Detect which cell encompasses the target text, then output its [X, Y] center coordinate. 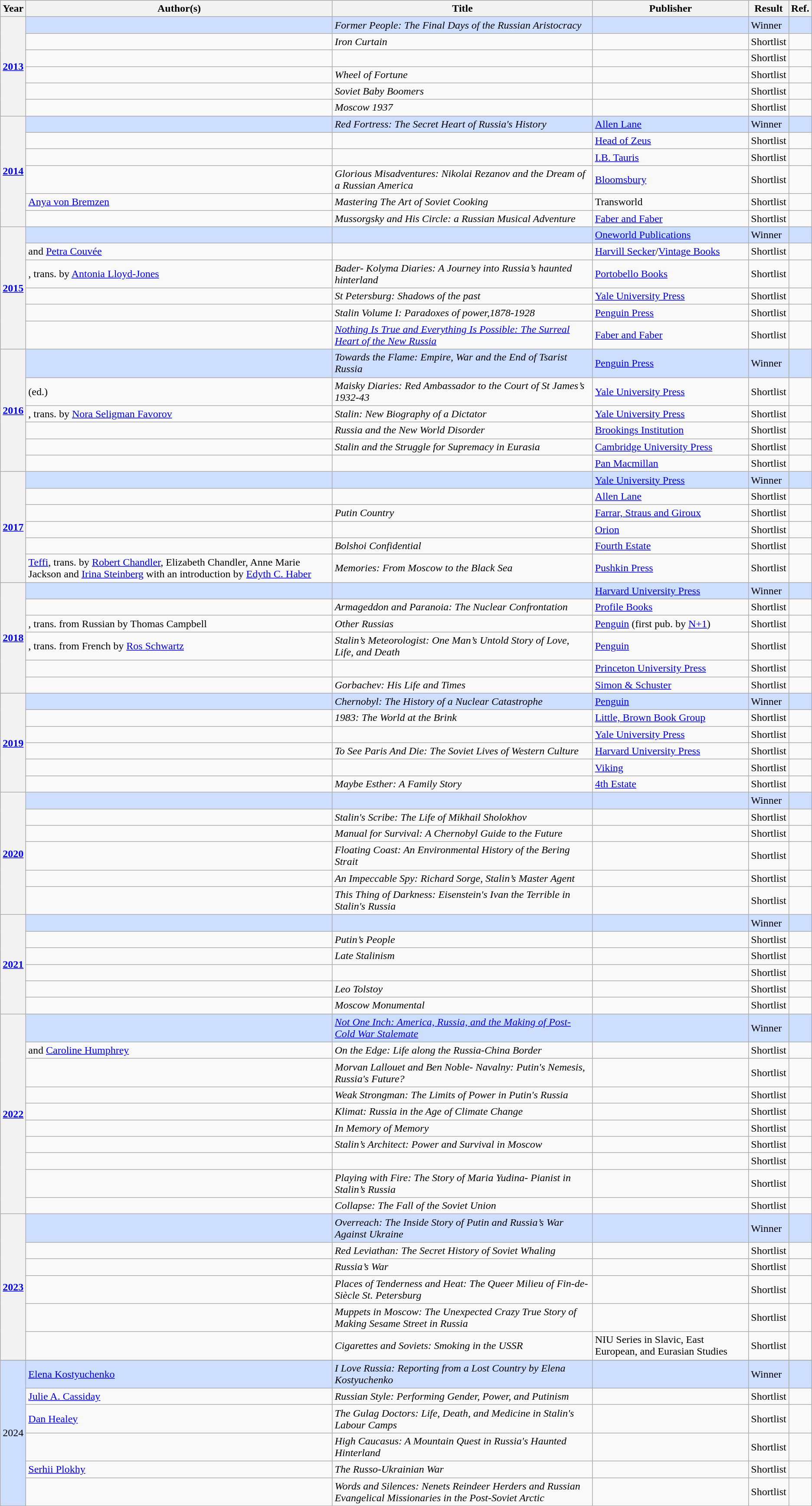
I Love Russia: Reporting from a Lost Country by Elena Kostyuchenko [462, 1374]
2018 [13, 638]
Pushkin Press [671, 568]
Farrar, Straus and Giroux [671, 513]
Muppets in Moscow: The Unexpected Crazy True Story of Making Sesame Street in Russia [462, 1318]
Orion [671, 530]
Stalin's Scribe: The Life of Mikhail Sholokhov [462, 817]
Year [13, 9]
Overreach: The Inside Story of Putin and Russia’s War Against Ukraine [462, 1228]
The Russo-Ukrainian War [462, 1469]
Putin’s People [462, 940]
Collapse: The Fall of the Soviet Union [462, 1206]
Maybe Esther: A Family Story [462, 784]
Little, Brown Book Group [671, 718]
2022 [13, 1114]
Glorious Misadventures: Nikolai Rezanov and the Dream of a Russian America [462, 180]
Pan Macmillan [671, 463]
and Petra Couvée [179, 252]
St Petersburg: Shadows of the past [462, 296]
Russia and the New World Disorder [462, 430]
Nothing Is True and Everything Is Possible: The Surreal Heart of the New Russia [462, 335]
Viking [671, 767]
Moscow 1937 [462, 108]
Head of Zeus [671, 141]
Bader- Kolyma Diaries: A Journey into Russia’s haunted hinterland [462, 274]
Armageddon and Paranoia: The Nuclear Confrontation [462, 607]
Late Stalinism [462, 956]
Oneworld Publications [671, 235]
, trans. by Nora Seligman Favorov [179, 414]
Russian Style: Performing Gender, Power, and Putinism [462, 1396]
Gorbachev: His Life and Times [462, 685]
Simon & Schuster [671, 685]
2023 [13, 1287]
Mussorgsky and His Circle: a Russian Musical Adventure [462, 218]
2015 [13, 288]
and Caroline Humphrey [179, 1050]
Towards the Flame: Empire, War and the End of Tsarist Russia [462, 363]
Mastering The Art of Soviet Cooking [462, 202]
Cambridge University Press [671, 447]
2016 [13, 410]
(ed.) [179, 391]
Bloomsbury [671, 180]
, trans. by Antonia Lloyd-Jones [179, 274]
Bolshoi Confidential [462, 546]
Princeton University Press [671, 668]
Result [769, 9]
Wheel of Fortune [462, 75]
Memories: From Moscow to the Black Sea [462, 568]
2021 [13, 964]
Ref. [800, 9]
Stalin: New Biography of a Dictator [462, 414]
Author(s) [179, 9]
Cigarettes and Soviets: Smoking in the USSR [462, 1346]
Stalin Volume I: Paradoxes of power,1878-1928 [462, 313]
2019 [13, 743]
Stalin’s Meteorologist: One Man’s Untold Story of Love, Life, and Death [462, 646]
NIU Series in Slavic, East European, and Eurasian Studies [671, 1346]
Stalin’s Architect: Power and Survival in Moscow [462, 1145]
Profile Books [671, 607]
Places of Tenderness and Heat: The Queer Milieu of Fin-de-Siècle St. Petersburg [462, 1289]
Publisher [671, 9]
Former People: The Final Days of the Russian Aristocracy [462, 25]
Klimat: Russia in the Age of Climate Change [462, 1111]
2013 [13, 66]
Stalin and the Struggle for Supremacy in Eurasia [462, 447]
4th Estate [671, 784]
Elena Kostyuchenko [179, 1374]
Julie A. Cassiday [179, 1396]
Harvill Secker/Vintage Books [671, 252]
Not One Inch: America, Russia, and the Making of Post-Cold War Stalemate [462, 1028]
Floating Coast: An Environmental History of the Bering Strait [462, 856]
Russia’s War [462, 1267]
Teffi, trans. by Robert Chandler, Elizabeth Chandler, Anne Marie Jackson and Irina Steinberg with an introduction by Edyth C. Haber [179, 568]
2024 [13, 1433]
Iron Curtain [462, 42]
Weak Strongman: The Limits of Power in Putin's Russia [462, 1095]
Playing with Fire: The Story of Maria Yudina- Pianist in Stalin’s Russia [462, 1183]
Anya von Bremzen [179, 202]
Title [462, 9]
, trans. from Russian by Thomas Campbell [179, 624]
Red Fortress: The Secret Heart of Russia's History [462, 124]
Fourth Estate [671, 546]
Leo Tolstoy [462, 989]
Putin Country [462, 513]
Penguin (first pub. by N+1) [671, 624]
In Memory of Memory [462, 1128]
Words and Silences: Nenets Reindeer Herders and Russian Evangelical Missionaries in the Post-Soviet Arctic [462, 1491]
Brookings Institution [671, 430]
Portobello Books [671, 274]
To See Paris And Die: The Soviet Lives of Western Culture [462, 751]
Manual for Survival: A Chernobyl Guide to the Future [462, 834]
Dan Healey [179, 1418]
Serhii Plokhy [179, 1469]
, trans. from French by Ros Schwartz [179, 646]
2014 [13, 171]
This Thing of Darkness: Eisenstein's Ivan the Terrible in Stalin's Russia [462, 900]
An Impeccable Spy: Richard Sorge, Stalin’s Master Agent [462, 878]
Red Leviathan: The Secret History of Soviet Whaling [462, 1251]
1983: The World at the Brink [462, 718]
The Gulag Doctors: Life, Death, and Medicine in Stalin's Labour Camps [462, 1418]
Moscow Monumental [462, 1005]
Soviet Baby Boomers [462, 91]
2017 [13, 527]
Maisky Diaries: Red Ambassador to the Court of St James’s 1932-43 [462, 391]
On the Edge: Life along the Russia-China Border [462, 1050]
Chernobyl: The History of a Nuclear Catastrophe [462, 701]
I.B. Tauris [671, 157]
Morvan Lallouet and Ben Noble- Navalny: Putin's Nemesis, Russia's Future? [462, 1072]
Transworld [671, 202]
Other Russias [462, 624]
2020 [13, 853]
High Caucasus: A Mountain Quest in Russia's Haunted Hinterland [462, 1447]
